Provide the (x, y) coordinate of the cell's center where the given text is located.  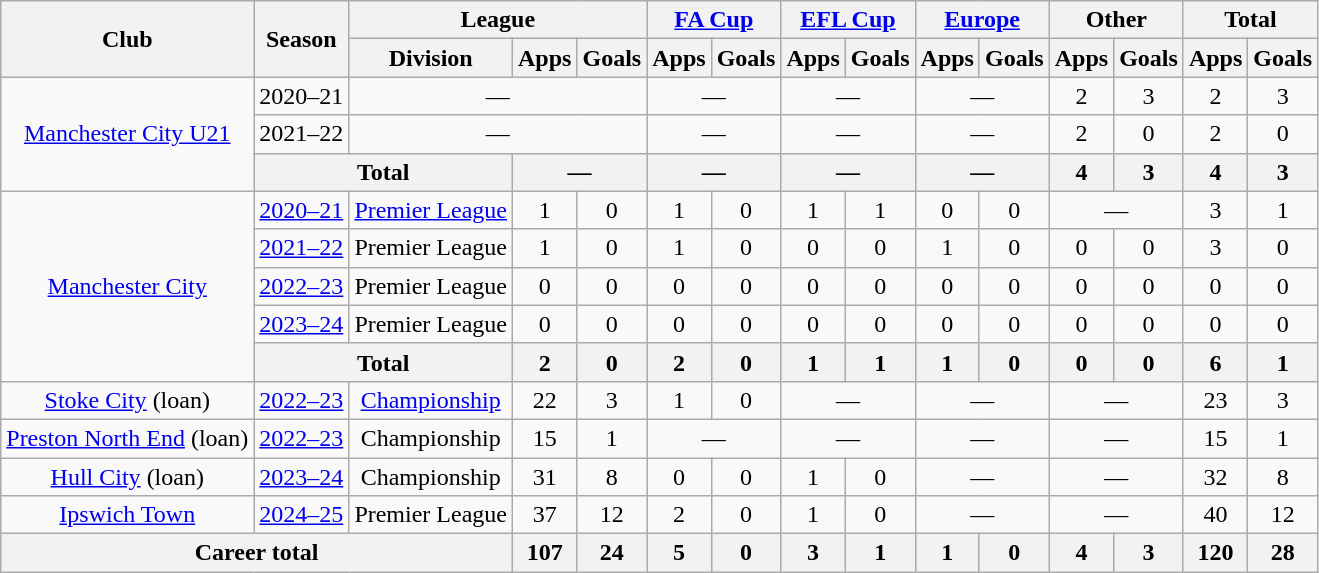
FA Cup (714, 20)
31 (545, 477)
Stoke City (loan) (128, 400)
2024–25 (302, 515)
24 (612, 553)
Hull City (loan) (128, 477)
32 (1215, 477)
Other (1116, 20)
Club (128, 39)
Season (302, 39)
28 (1283, 553)
Division (431, 58)
23 (1215, 400)
Manchester City (128, 286)
22 (545, 400)
League (498, 20)
107 (545, 553)
6 (1215, 362)
120 (1215, 553)
Europe (982, 20)
EFL Cup (848, 20)
37 (545, 515)
5 (679, 553)
Ipswich Town (128, 515)
Career total (257, 553)
Manchester City U21 (128, 134)
40 (1215, 515)
Preston North End (loan) (128, 438)
